Search for the cell housing the specified text and yield its (X, Y) center coordinate. 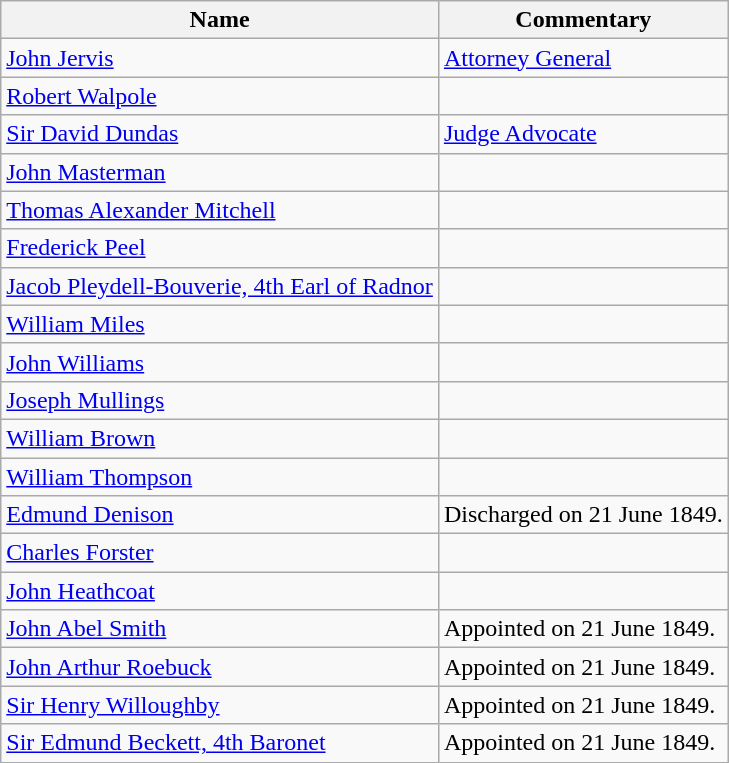
John Abel Smith (220, 629)
Thomas Alexander Mitchell (220, 210)
Sir Edmund Beckett, 4th Baronet (220, 743)
Commentary (583, 20)
Joseph Mullings (220, 400)
Jacob Pleydell-Bouverie, 4th Earl of Radnor (220, 286)
Attorney General (583, 58)
John Masterman (220, 172)
Discharged on 21 June 1849. (583, 515)
John Williams (220, 362)
Frederick Peel (220, 248)
Robert Walpole (220, 96)
Judge Advocate (583, 134)
William Brown (220, 438)
John Jervis (220, 58)
Sir David Dundas (220, 134)
Sir Henry Willoughby (220, 705)
John Arthur Roebuck (220, 667)
William Miles (220, 324)
Name (220, 20)
Edmund Denison (220, 515)
Charles Forster (220, 553)
William Thompson (220, 477)
John Heathcoat (220, 591)
